Output the [X, Y] coordinate of the center of the cell containing the given text.  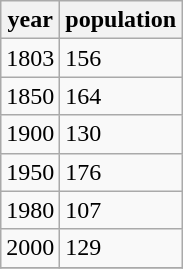
130 [121, 134]
164 [121, 96]
1850 [30, 96]
population [121, 20]
1980 [30, 210]
156 [121, 58]
107 [121, 210]
129 [121, 248]
year [30, 20]
1950 [30, 172]
176 [121, 172]
2000 [30, 248]
1900 [30, 134]
1803 [30, 58]
